Detect which cell encompasses the target text, then output its (X, Y) center coordinate. 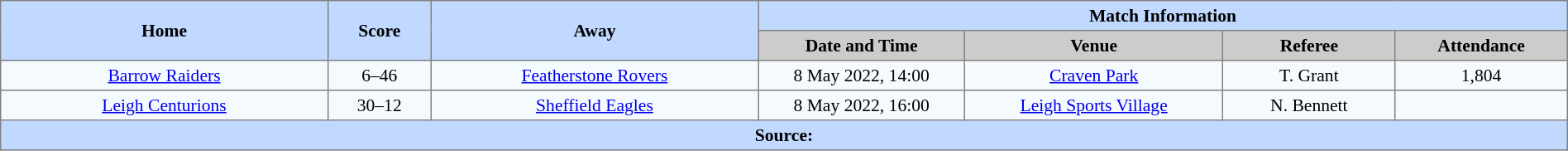
8 May 2022, 14:00 (862, 75)
1,804 (1481, 75)
6–46 (379, 75)
Away (595, 31)
Venue (1094, 46)
Barrow Raiders (165, 75)
Referee (1309, 46)
Match Information (1163, 16)
Craven Park (1094, 75)
Sheffield Eagles (595, 105)
N. Bennett (1309, 105)
Leigh Centurions (165, 105)
30–12 (379, 105)
Leigh Sports Village (1094, 105)
Home (165, 31)
Attendance (1481, 46)
Source: (784, 135)
Featherstone Rovers (595, 75)
Date and Time (862, 46)
T. Grant (1309, 75)
Score (379, 31)
8 May 2022, 16:00 (862, 105)
